Detect which cell encompasses the target text, then output its [X, Y] center coordinate. 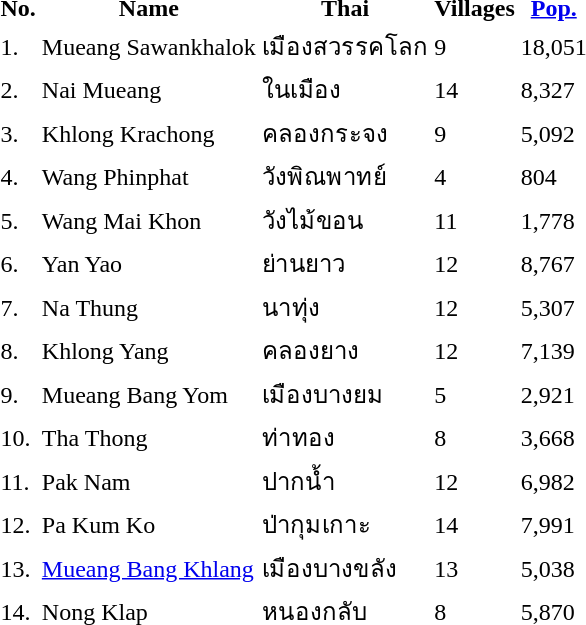
วังไม้ขอน [345, 220]
นาทุ่ง [345, 307]
ย่านยาว [345, 264]
13 [474, 568]
ปากน้ำ [345, 481]
11 [474, 220]
เมืองสวรรคโลก [345, 46]
4 [474, 176]
Wang Phinphat [148, 176]
Pak Nam [148, 481]
Khlong Yang [148, 350]
วังพิณพาทย์ [345, 176]
ท่าทอง [345, 438]
Nai Mueang [148, 90]
Mueang Sawankhalok [148, 46]
Pa Kum Ko [148, 524]
เมืองบางขลัง [345, 568]
ป่ากุมเกาะ [345, 524]
5 [474, 394]
คลองยาง [345, 350]
Khlong Krachong [148, 133]
Yan Yao [148, 264]
Mueang Bang Khlang [148, 568]
8 [474, 438]
Na Thung [148, 307]
Wang Mai Khon [148, 220]
เมืองบางยม [345, 394]
คลองกระจง [345, 133]
Tha Thong [148, 438]
ในเมือง [345, 90]
Mueang Bang Yom [148, 394]
